Find where the given text appears and provide that cell's center as (X, Y) coordinate. 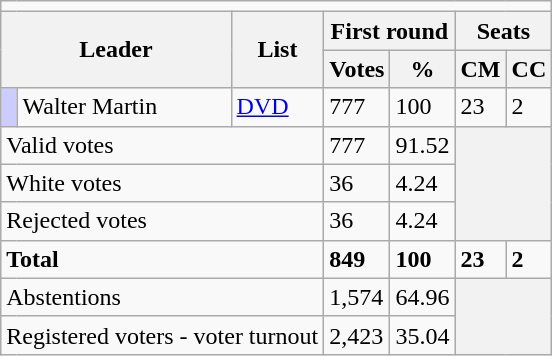
DVD (278, 107)
Rejected votes (162, 221)
% (422, 69)
Leader (116, 50)
List (278, 50)
849 (357, 259)
2,423 (357, 335)
35.04 (422, 335)
91.52 (422, 145)
White votes (162, 183)
Registered voters - voter turnout (162, 335)
64.96 (422, 297)
First round (390, 31)
Seats (504, 31)
Total (162, 259)
CM (480, 69)
CC (529, 69)
1,574 (357, 297)
Walter Martin (124, 107)
Abstentions (162, 297)
Valid votes (162, 145)
Votes (357, 69)
